Return [X, Y] of the center of cell containing provided text 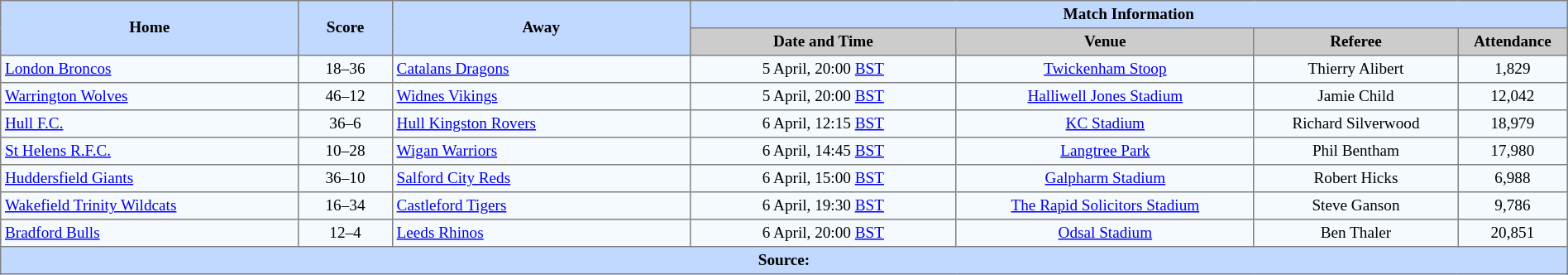
Referee [1355, 41]
36–10 [346, 179]
20,851 [1513, 234]
6,988 [1513, 179]
Away [541, 28]
Steve Ganson [1355, 205]
Ben Thaler [1355, 234]
Source: [784, 260]
9,786 [1513, 205]
17,980 [1513, 151]
Halliwell Jones Stadium [1105, 96]
London Broncos [150, 70]
Date and Time [823, 41]
6 April, 15:00 BST [823, 179]
Bradford Bulls [150, 234]
12,042 [1513, 96]
Warrington Wolves [150, 96]
18,979 [1513, 124]
Home [150, 28]
16–34 [346, 205]
KC Stadium [1105, 124]
Thierry Alibert [1355, 70]
Langtree Park [1105, 151]
Wakefield Trinity Wildcats [150, 205]
Hull F.C. [150, 124]
Twickenham Stoop [1105, 70]
Richard Silverwood [1355, 124]
10–28 [346, 151]
Wigan Warriors [541, 151]
Jamie Child [1355, 96]
18–36 [346, 70]
Huddersfield Giants [150, 179]
Venue [1105, 41]
6 April, 14:45 BST [823, 151]
The Rapid Solicitors Stadium [1105, 205]
Galpharm Stadium [1105, 179]
36–6 [346, 124]
Odsal Stadium [1105, 234]
Leeds Rhinos [541, 234]
6 April, 20:00 BST [823, 234]
Hull Kingston Rovers [541, 124]
1,829 [1513, 70]
Widnes Vikings [541, 96]
6 April, 12:15 BST [823, 124]
Salford City Reds [541, 179]
Attendance [1513, 41]
Robert Hicks [1355, 179]
46–12 [346, 96]
6 April, 19:30 BST [823, 205]
Match Information [1128, 15]
Castleford Tigers [541, 205]
Score [346, 28]
12–4 [346, 234]
St Helens R.F.C. [150, 151]
Phil Bentham [1355, 151]
Catalans Dragons [541, 70]
